Return the (x, y) coordinate for the center point of the cell that contains the specified text.  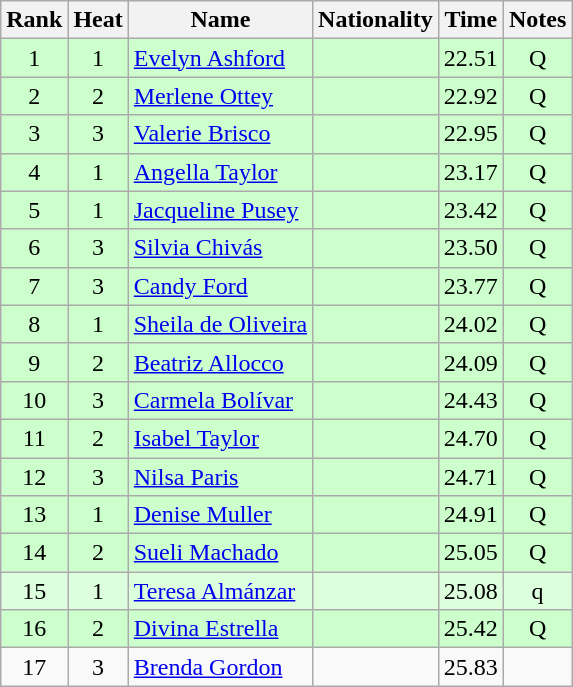
25.83 (470, 667)
14 (34, 553)
23.77 (470, 286)
Denise Muller (220, 515)
12 (34, 477)
Beatriz Allocco (220, 362)
Merlene Ottey (220, 96)
9 (34, 362)
15 (34, 591)
Name (220, 20)
Sueli Machado (220, 553)
24.91 (470, 515)
24.09 (470, 362)
7 (34, 286)
22.51 (470, 58)
10 (34, 400)
Evelyn Ashford (220, 58)
Nilsa Paris (220, 477)
23.50 (470, 248)
24.43 (470, 400)
Rank (34, 20)
q (537, 591)
5 (34, 210)
24.71 (470, 477)
Jacqueline Pusey (220, 210)
Carmela Bolívar (220, 400)
23.42 (470, 210)
4 (34, 172)
24.02 (470, 324)
13 (34, 515)
17 (34, 667)
Candy Ford (220, 286)
Time (470, 20)
25.05 (470, 553)
24.70 (470, 438)
Brenda Gordon (220, 667)
Valerie Brisco (220, 134)
Nationality (376, 20)
Divina Estrella (220, 629)
Heat (98, 20)
Isabel Taylor (220, 438)
23.17 (470, 172)
6 (34, 248)
Notes (537, 20)
25.42 (470, 629)
25.08 (470, 591)
Angella Taylor (220, 172)
22.95 (470, 134)
8 (34, 324)
Silvia Chivás (220, 248)
11 (34, 438)
Teresa Almánzar (220, 591)
22.92 (470, 96)
16 (34, 629)
Sheila de Oliveira (220, 324)
